From the cell containing the given text, extract its center point as (x, y) coordinate. 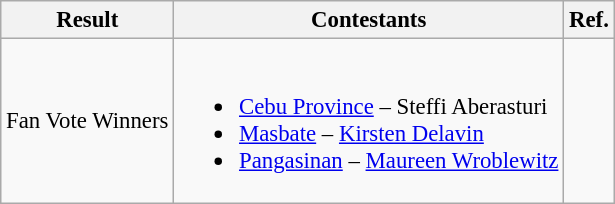
Cebu Province – Steffi AberasturiMasbate – Kirsten DelavinPangasinan – Maureen Wroblewitz (369, 121)
Ref. (589, 20)
Fan Vote Winners (88, 121)
Contestants (369, 20)
Result (88, 20)
